Identify which cell holds the provided text, then report its [x, y] central coordinate. 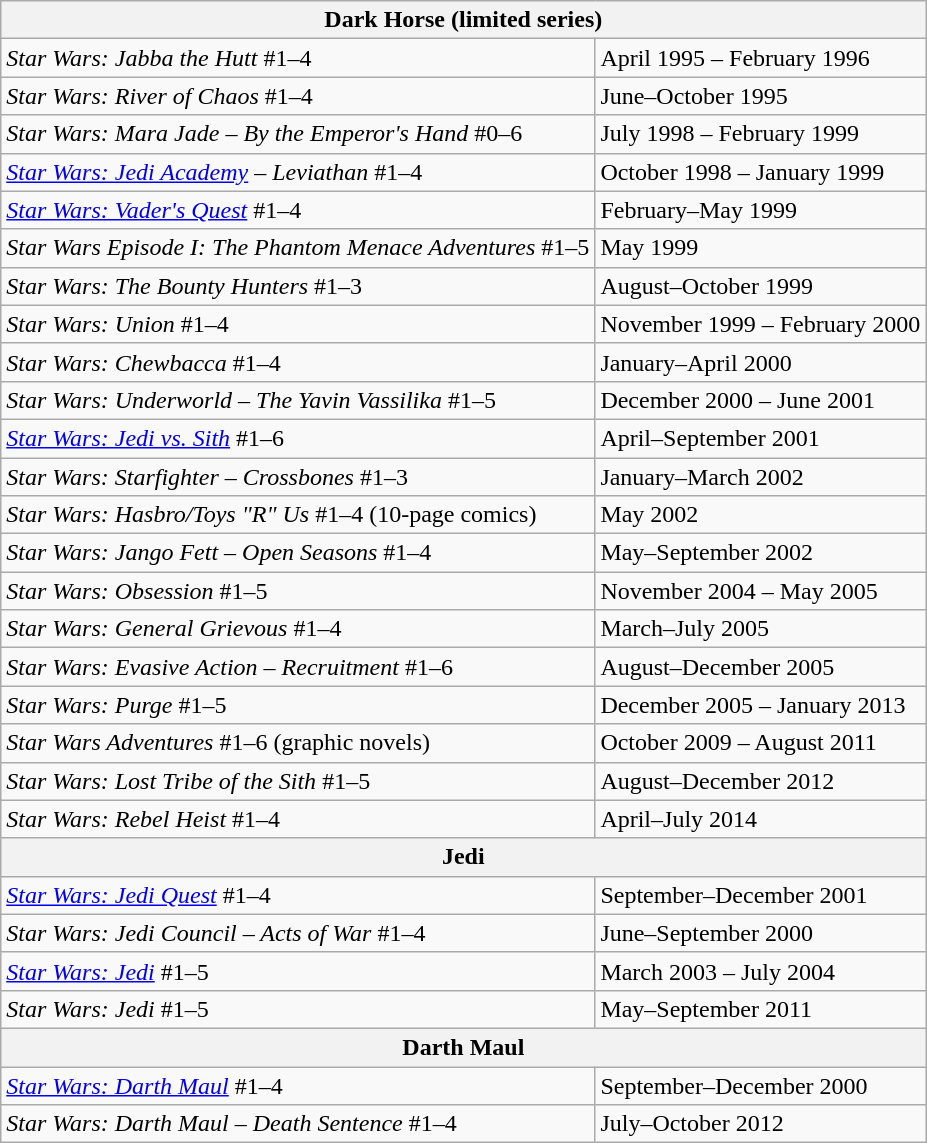
April 1995 – February 1996 [760, 58]
May–September 2002 [760, 553]
Star Wars: Jedi vs. Sith #1–6 [298, 438]
Star Wars: Starfighter – Crossbones #1–3 [298, 477]
August–October 1999 [760, 286]
Star Wars: Lost Tribe of the Sith #1–5 [298, 781]
November 1999 – February 2000 [760, 324]
Jedi [464, 857]
Star Wars: Underworld – The Yavin Vassilika #1–5 [298, 400]
October 2009 – August 2011 [760, 743]
Star Wars: Jedi Academy – Leviathan #1–4 [298, 172]
January–April 2000 [760, 362]
Star Wars: Evasive Action – Recruitment #1–6 [298, 667]
Star Wars: General Grievous #1–4 [298, 629]
Star Wars: Jabba the Hutt #1–4 [298, 58]
June–September 2000 [760, 933]
January–March 2002 [760, 477]
Star Wars: Obsession #1–5 [298, 591]
Star Wars Adventures #1–6 (graphic novels) [298, 743]
February–May 1999 [760, 210]
September–December 2000 [760, 1085]
Star Wars: Darth Maul – Death Sentence #1–4 [298, 1124]
May 2002 [760, 515]
Star Wars: Mara Jade – By the Emperor's Hand #0–6 [298, 134]
July–October 2012 [760, 1124]
Star Wars: Jango Fett – Open Seasons #1–4 [298, 553]
Star Wars: Union #1–4 [298, 324]
Star Wars: Purge #1–5 [298, 705]
Star Wars Episode I: The Phantom Menace Adventures #1–5 [298, 248]
Star Wars: The Bounty Hunters #1–3 [298, 286]
Star Wars: Jedi Council – Acts of War #1–4 [298, 933]
Star Wars: Hasbro/Toys "R" Us #1–4 (10-page comics) [298, 515]
Star Wars: River of Chaos #1–4 [298, 96]
Star Wars: Vader's Quest #1–4 [298, 210]
June–October 1995 [760, 96]
March 2003 – July 2004 [760, 971]
December 2005 – January 2013 [760, 705]
Dark Horse (limited series) [464, 20]
Star Wars: Jedi Quest #1–4 [298, 895]
Star Wars: Rebel Heist #1–4 [298, 819]
July 1998 – February 1999 [760, 134]
April–July 2014 [760, 819]
November 2004 – May 2005 [760, 591]
December 2000 – June 2001 [760, 400]
Star Wars: Chewbacca #1–4 [298, 362]
April–September 2001 [760, 438]
September–December 2001 [760, 895]
Star Wars: Darth Maul #1–4 [298, 1085]
March–July 2005 [760, 629]
Darth Maul [464, 1047]
August–December 2012 [760, 781]
October 1998 – January 1999 [760, 172]
May 1999 [760, 248]
May–September 2011 [760, 1009]
August–December 2005 [760, 667]
